Provide the [x, y] coordinate of the cell's center where the given text is located.  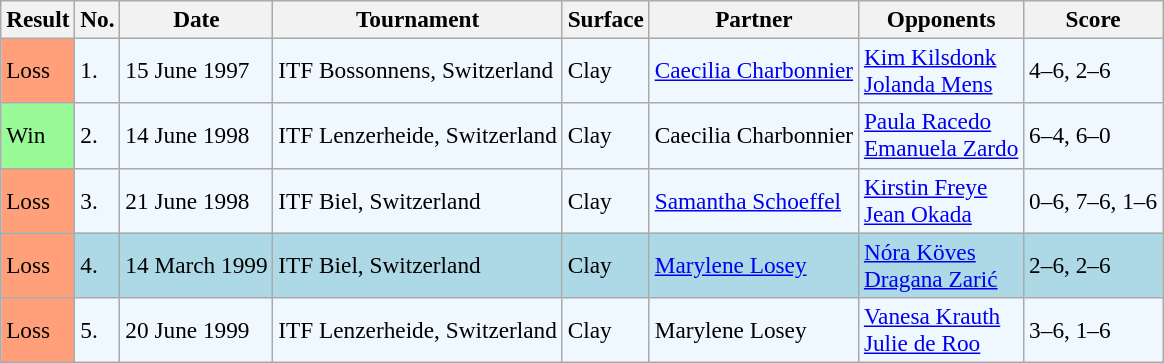
Opponents [940, 19]
14 March 1999 [196, 264]
4. [98, 264]
2–6, 2–6 [1094, 264]
0–6, 7–6, 1–6 [1094, 200]
15 June 1997 [196, 70]
4–6, 2–6 [1094, 70]
20 June 1999 [196, 330]
Date [196, 19]
Partner [754, 19]
5. [98, 330]
Tournament [418, 19]
2. [98, 136]
Win [38, 136]
Vanesa Krauth Julie de Roo [940, 330]
Paula Racedo Emanuela Zardo [940, 136]
No. [98, 19]
Result [38, 19]
Surface [606, 19]
Kim Kilsdonk Jolanda Mens [940, 70]
14 June 1998 [196, 136]
ITF Bossonnens, Switzerland [418, 70]
3–6, 1–6 [1094, 330]
3. [98, 200]
Score [1094, 19]
Samantha Schoeffel [754, 200]
21 June 1998 [196, 200]
Kirstin Freye Jean Okada [940, 200]
6–4, 6–0 [1094, 136]
Nóra Köves Dragana Zarić [940, 264]
1. [98, 70]
